Scan for the cell matching the given text and deliver its (X, Y) coordinate at center. 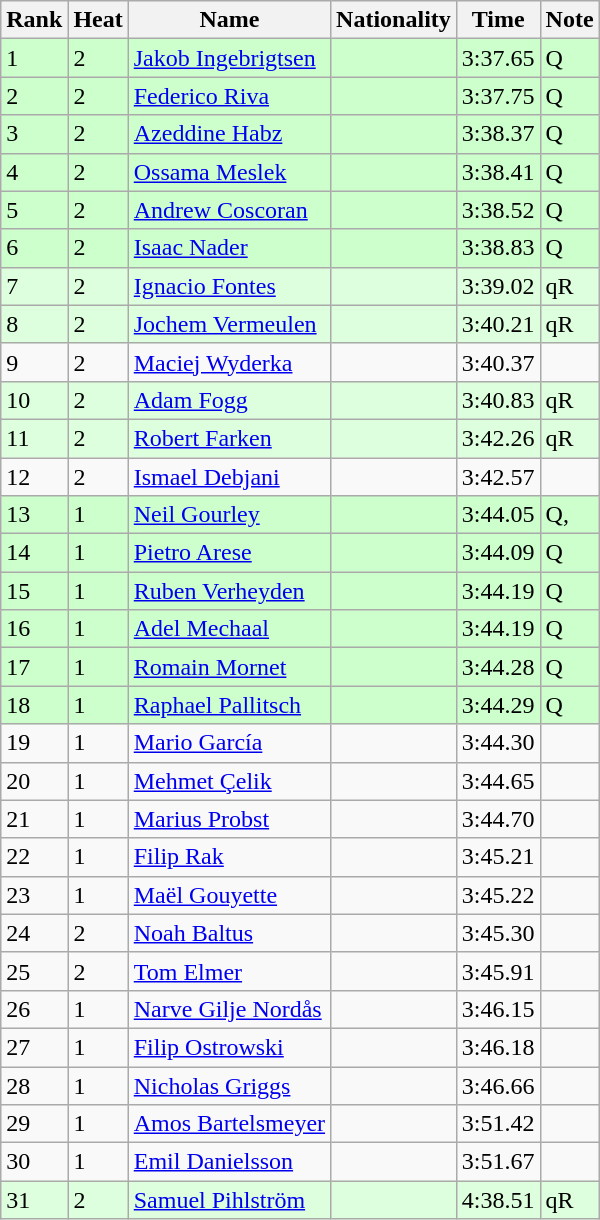
3 (34, 134)
5 (34, 210)
23 (34, 895)
3:46.18 (498, 1047)
Tom Elmer (229, 971)
3:40.37 (498, 362)
Raphael Pallitsch (229, 705)
3:45.30 (498, 933)
29 (34, 1124)
27 (34, 1047)
Rank (34, 20)
7 (34, 286)
Emil Danielsson (229, 1162)
Ignacio Fontes (229, 286)
3:42.57 (498, 477)
19 (34, 743)
4 (34, 172)
13 (34, 515)
10 (34, 400)
3:44.05 (498, 515)
Romain Mornet (229, 667)
3:38.52 (498, 210)
3:44.65 (498, 781)
26 (34, 1009)
21 (34, 819)
Adel Mechaal (229, 629)
3:42.26 (498, 438)
3:46.15 (498, 1009)
Marius Probst (229, 819)
14 (34, 553)
11 (34, 438)
Nicholas Griggs (229, 1085)
3:44.30 (498, 743)
Isaac Nader (229, 248)
31 (34, 1200)
3:45.21 (498, 857)
Name (229, 20)
Nationality (394, 20)
Mehmet Çelik (229, 781)
18 (34, 705)
Samuel Pihlström (229, 1200)
4:38.51 (498, 1200)
Q, (570, 515)
3:44.09 (498, 553)
17 (34, 667)
Mario García (229, 743)
Azeddine Habz (229, 134)
Federico Riva (229, 96)
3:37.65 (498, 58)
Narve Gilje Nordås (229, 1009)
Heat (98, 20)
8 (34, 324)
3:44.28 (498, 667)
3:38.41 (498, 172)
9 (34, 362)
3:44.70 (498, 819)
6 (34, 248)
Note (570, 20)
16 (34, 629)
3:38.37 (498, 134)
12 (34, 477)
Amos Bartelsmeyer (229, 1124)
Ossama Meslek (229, 172)
3:40.21 (498, 324)
3:46.66 (498, 1085)
Noah Baltus (229, 933)
Maciej Wyderka (229, 362)
Jochem Vermeulen (229, 324)
3:44.29 (498, 705)
Ruben Verheyden (229, 591)
Filip Rak (229, 857)
Maël Gouyette (229, 895)
Andrew Coscoran (229, 210)
Robert Farken (229, 438)
Pietro Arese (229, 553)
3:45.91 (498, 971)
3:40.83 (498, 400)
Ismael Debjani (229, 477)
3:45.22 (498, 895)
Filip Ostrowski (229, 1047)
25 (34, 971)
Jakob Ingebrigtsen (229, 58)
24 (34, 933)
Time (498, 20)
3:37.75 (498, 96)
3:39.02 (498, 286)
3:51.42 (498, 1124)
30 (34, 1162)
28 (34, 1085)
Adam Fogg (229, 400)
3:38.83 (498, 248)
15 (34, 591)
20 (34, 781)
Neil Gourley (229, 515)
3:51.67 (498, 1162)
22 (34, 857)
